Pinpoint the cell where the given text exists, returning its (X, Y) midpoint coordinate. 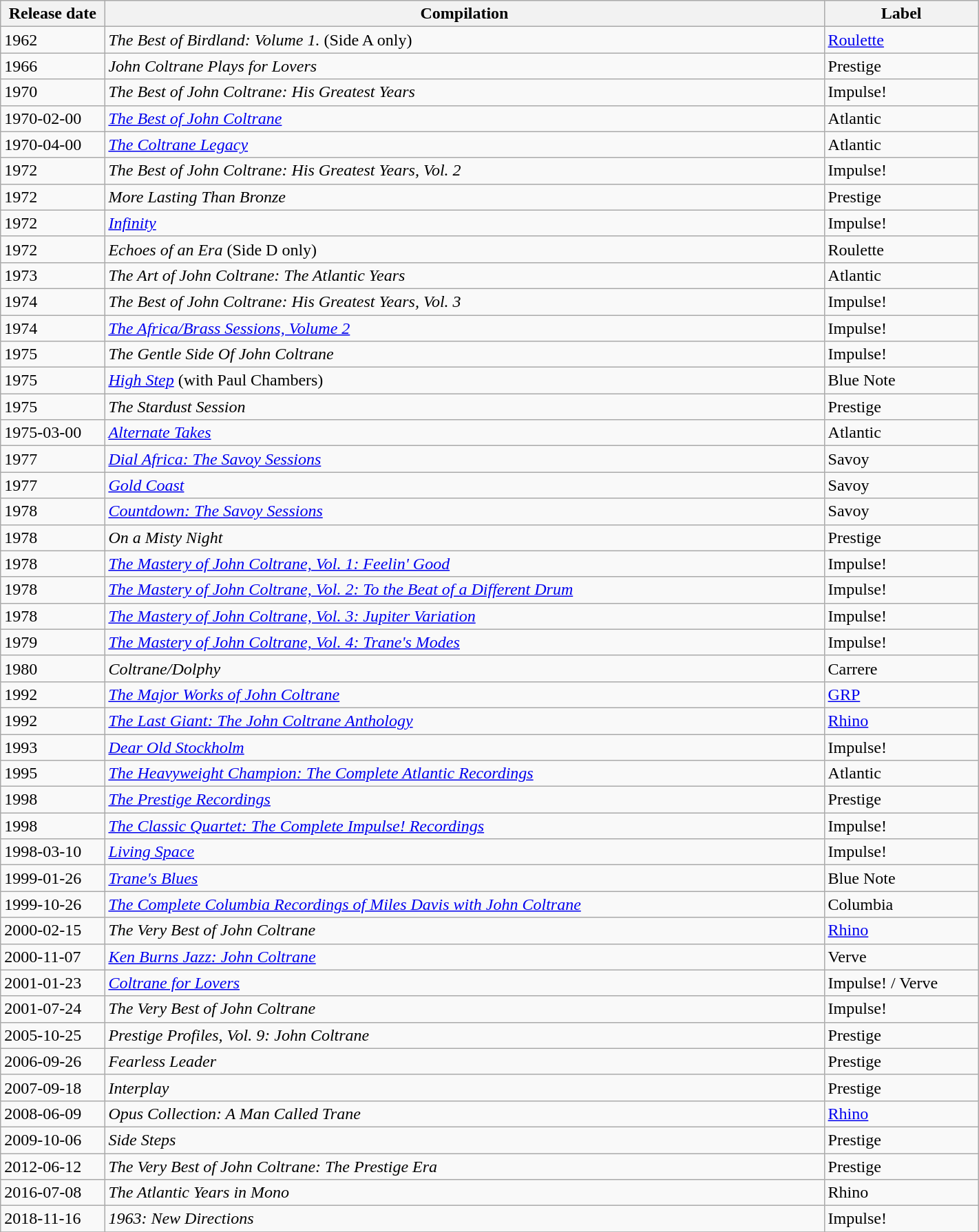
The Mastery of John Coltrane, Vol. 4: Trane's Modes (464, 642)
2009-10-06 (52, 1140)
1970 (52, 92)
John Coltrane Plays for Lovers (464, 66)
1995 (52, 774)
Gold Coast (464, 485)
1979 (52, 642)
Compilation (464, 14)
1962 (52, 40)
1998-03-10 (52, 852)
1963: New Directions (464, 1219)
Verve (901, 957)
1970-04-00 (52, 145)
1970-02-00 (52, 118)
2005-10-25 (52, 1035)
2000-11-07 (52, 957)
The Heavyweight Champion: The Complete Atlantic Recordings (464, 774)
The Coltrane Legacy (464, 145)
2001-07-24 (52, 1009)
Infinity (464, 223)
1999-01-26 (52, 878)
Prestige Profiles, Vol. 9: John Coltrane (464, 1035)
The Complete Columbia Recordings of Miles Davis with John Coltrane (464, 904)
The Best of John Coltrane (464, 118)
Impulse! / Verve (901, 983)
The Africa/Brass Sessions, Volume 2 (464, 328)
The Major Works of John Coltrane (464, 694)
2007-09-18 (52, 1087)
The Gentle Side Of John Coltrane (464, 354)
Carrere (901, 668)
The Mastery of John Coltrane, Vol. 3: Jupiter Variation (464, 616)
Columbia (901, 904)
The Very Best of John Coltrane: The Prestige Era (464, 1167)
The Stardust Session (464, 407)
Fearless Leader (464, 1061)
High Step (with Paul Chambers) (464, 381)
On a Misty Night (464, 538)
The Last Giant: The John Coltrane Anthology (464, 721)
2018-11-16 (52, 1219)
Opus Collection: A Man Called Trane (464, 1114)
The Best of Birdland: Volume 1. (Side A only) (464, 40)
Living Space (464, 852)
1993 (52, 747)
2008-06-09 (52, 1114)
2016-07-08 (52, 1193)
Interplay (464, 1087)
Alternate Takes (464, 433)
2006-09-26 (52, 1061)
The Mastery of John Coltrane, Vol. 1: Feelin' Good (464, 564)
Echoes of an Era (Side D only) (464, 249)
Ken Burns Jazz: John Coltrane (464, 957)
Coltrane for Lovers (464, 983)
Side Steps (464, 1140)
The Art of John Coltrane: The Atlantic Years (464, 275)
The Best of John Coltrane: His Greatest Years, Vol. 3 (464, 301)
1973 (52, 275)
Dear Old Stockholm (464, 747)
2012-06-12 (52, 1167)
Coltrane/Dolphy (464, 668)
The Best of John Coltrane: His Greatest Years (464, 92)
The Mastery of John Coltrane, Vol. 2: To the Beat of a Different Drum (464, 590)
1999-10-26 (52, 904)
2000-02-15 (52, 931)
Dial Africa: The Savoy Sessions (464, 459)
The Prestige Recordings (464, 800)
More Lasting Than Bronze (464, 197)
The Classic Quartet: The Complete Impulse! Recordings (464, 826)
2001-01-23 (52, 983)
1980 (52, 668)
Trane's Blues (464, 878)
1975-03-00 (52, 433)
Release date (52, 14)
Label (901, 14)
GRP (901, 694)
The Atlantic Years in Mono (464, 1193)
The Best of John Coltrane: His Greatest Years, Vol. 2 (464, 171)
Countdown: The Savoy Sessions (464, 511)
1966 (52, 66)
